Locate the cell with the specified text and output its (X, Y) center coordinate. 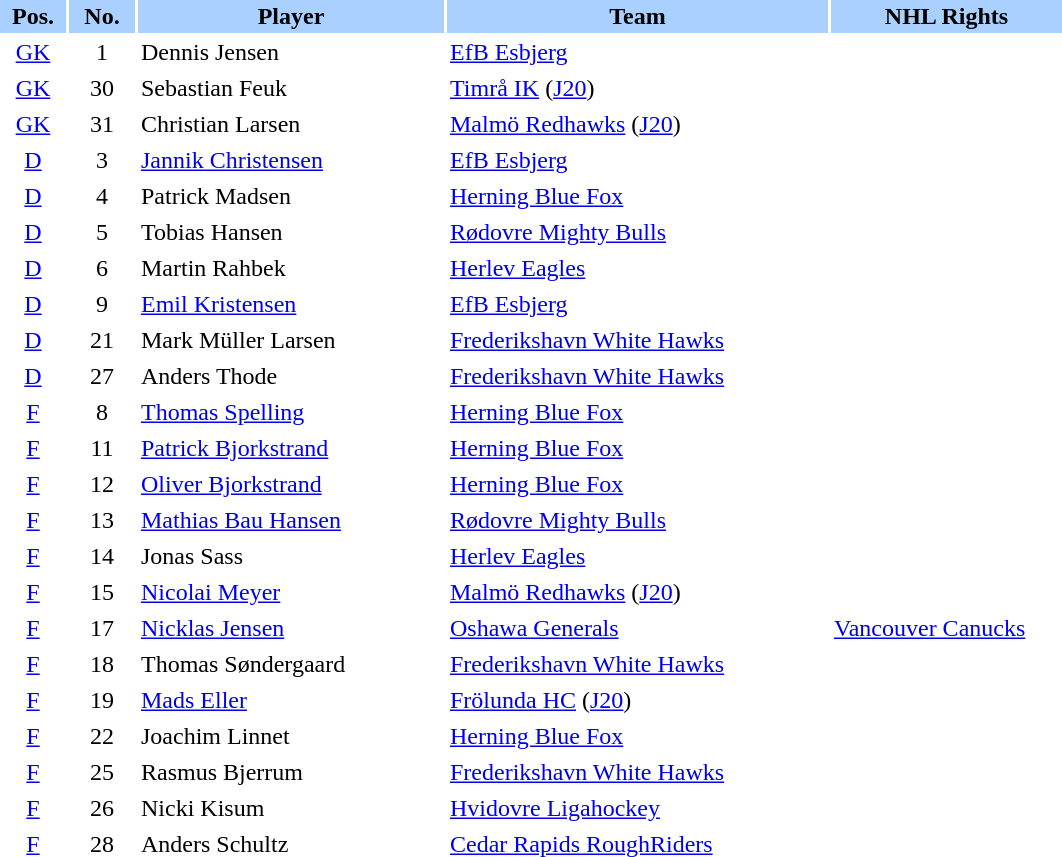
11 (102, 448)
No. (102, 16)
Christian Larsen (291, 124)
15 (102, 592)
Thomas Spelling (291, 412)
26 (102, 808)
17 (102, 628)
Oliver Bjorkstrand (291, 484)
Team (638, 16)
Mark Müller Larsen (291, 340)
3 (102, 160)
Rasmus Bjerrum (291, 772)
Jannik Christensen (291, 160)
Martin Rahbek (291, 268)
Nicolai Meyer (291, 592)
Oshawa Generals (638, 628)
9 (102, 304)
8 (102, 412)
Nicklas Jensen (291, 628)
5 (102, 232)
13 (102, 520)
Timrå IK (J20) (638, 88)
Emil Kristensen (291, 304)
Vancouver Canucks (946, 628)
Patrick Bjorkstrand (291, 448)
Nicki Kisum (291, 808)
Sebastian Feuk (291, 88)
Anders Thode (291, 376)
22 (102, 736)
27 (102, 376)
19 (102, 700)
Tobias Hansen (291, 232)
25 (102, 772)
Player (291, 16)
31 (102, 124)
21 (102, 340)
Pos. (33, 16)
14 (102, 556)
Patrick Madsen (291, 196)
Mathias Bau Hansen (291, 520)
6 (102, 268)
Mads Eller (291, 700)
NHL Rights (946, 16)
1 (102, 52)
Joachim Linnet (291, 736)
12 (102, 484)
Hvidovre Ligahockey (638, 808)
Frölunda HC (J20) (638, 700)
30 (102, 88)
Thomas Søndergaard (291, 664)
18 (102, 664)
Jonas Sass (291, 556)
Dennis Jensen (291, 52)
4 (102, 196)
